Detect which cell encompasses the target text, then output its [X, Y] center coordinate. 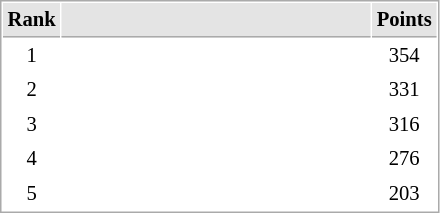
Rank [32, 20]
203 [404, 194]
3 [32, 124]
5 [32, 194]
Points [404, 20]
1 [32, 56]
354 [404, 56]
331 [404, 90]
276 [404, 158]
2 [32, 90]
4 [32, 158]
316 [404, 124]
